Capture the cell that displays the provided text and extract its [x, y] central coordinate. 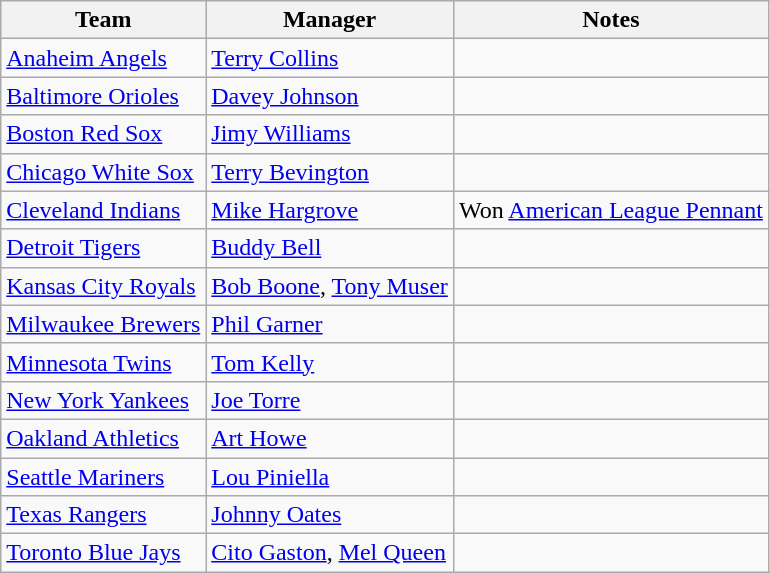
Kansas City Royals [104, 286]
Texas Rangers [104, 515]
Chicago White Sox [104, 172]
Bob Boone, Tony Muser [330, 286]
Cleveland Indians [104, 210]
Manager [330, 20]
Anaheim Angels [104, 58]
Lou Piniella [330, 477]
Detroit Tigers [104, 248]
Cito Gaston, Mel Queen [330, 553]
Oakland Athletics [104, 438]
Milwaukee Brewers [104, 324]
Jimy Williams [330, 134]
Davey Johnson [330, 96]
Boston Red Sox [104, 134]
Mike Hargrove [330, 210]
Art Howe [330, 438]
Joe Torre [330, 400]
Toronto Blue Jays [104, 553]
Tom Kelly [330, 362]
Seattle Mariners [104, 477]
Phil Garner [330, 324]
Baltimore Orioles [104, 96]
Terry Collins [330, 58]
Johnny Oates [330, 515]
Minnesota Twins [104, 362]
New York Yankees [104, 400]
Won American League Pennant [610, 210]
Notes [610, 20]
Buddy Bell [330, 248]
Terry Bevington [330, 172]
Team [104, 20]
